Return the (X, Y) coordinate for the center point of the cell that contains the specified text.  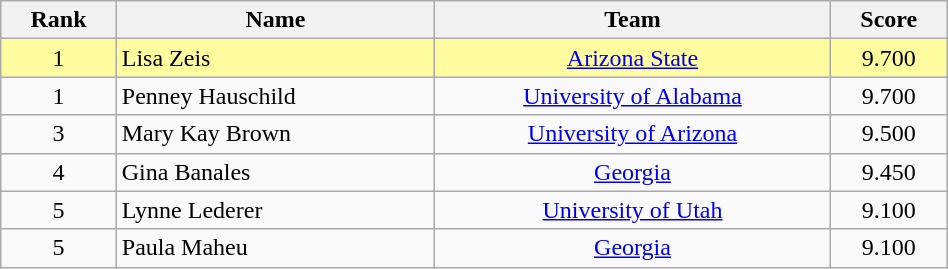
Name (276, 20)
Arizona State (632, 58)
Penney Hauschild (276, 96)
Rank (59, 20)
Lisa Zeis (276, 58)
Paula Maheu (276, 248)
Lynne Lederer (276, 210)
Mary Kay Brown (276, 134)
University of Arizona (632, 134)
Team (632, 20)
Gina Banales (276, 172)
Score (888, 20)
9.500 (888, 134)
University of Utah (632, 210)
University of Alabama (632, 96)
3 (59, 134)
4 (59, 172)
9.450 (888, 172)
